Determine the (x, y) coordinate at the center of the cell enclosing the given text.  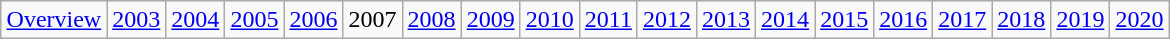
2013 (726, 20)
2009 (490, 20)
2006 (314, 20)
2005 (254, 20)
2019 (1080, 20)
Overview (54, 20)
2010 (550, 20)
2011 (608, 20)
2004 (196, 20)
2017 (962, 20)
2018 (1022, 20)
2014 (786, 20)
2016 (904, 20)
2007 (372, 20)
2012 (666, 20)
2008 (432, 20)
2003 (136, 20)
2020 (1140, 20)
2015 (844, 20)
